Search for the cell housing the specified text and yield its [x, y] center coordinate. 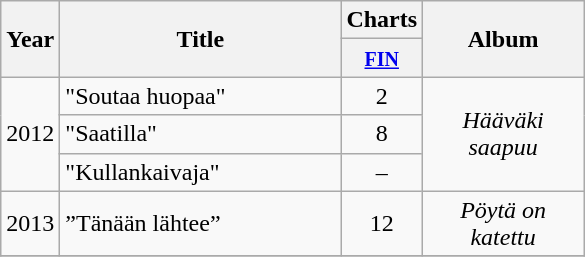
Hääväki saapuu [504, 134]
Pöytä on katettu [504, 224]
8 [382, 134]
Year [30, 39]
12 [382, 224]
"Soutaa huopaa" [200, 96]
2012 [30, 134]
Title [200, 39]
”Tänään lähtee” [200, 224]
2013 [30, 224]
"Saatilla" [200, 134]
2 [382, 96]
"Kullankaivaja" [200, 172]
FIN [382, 58]
Album [504, 39]
Charts [382, 20]
– [382, 172]
